Return [x, y] of the center of cell containing provided text 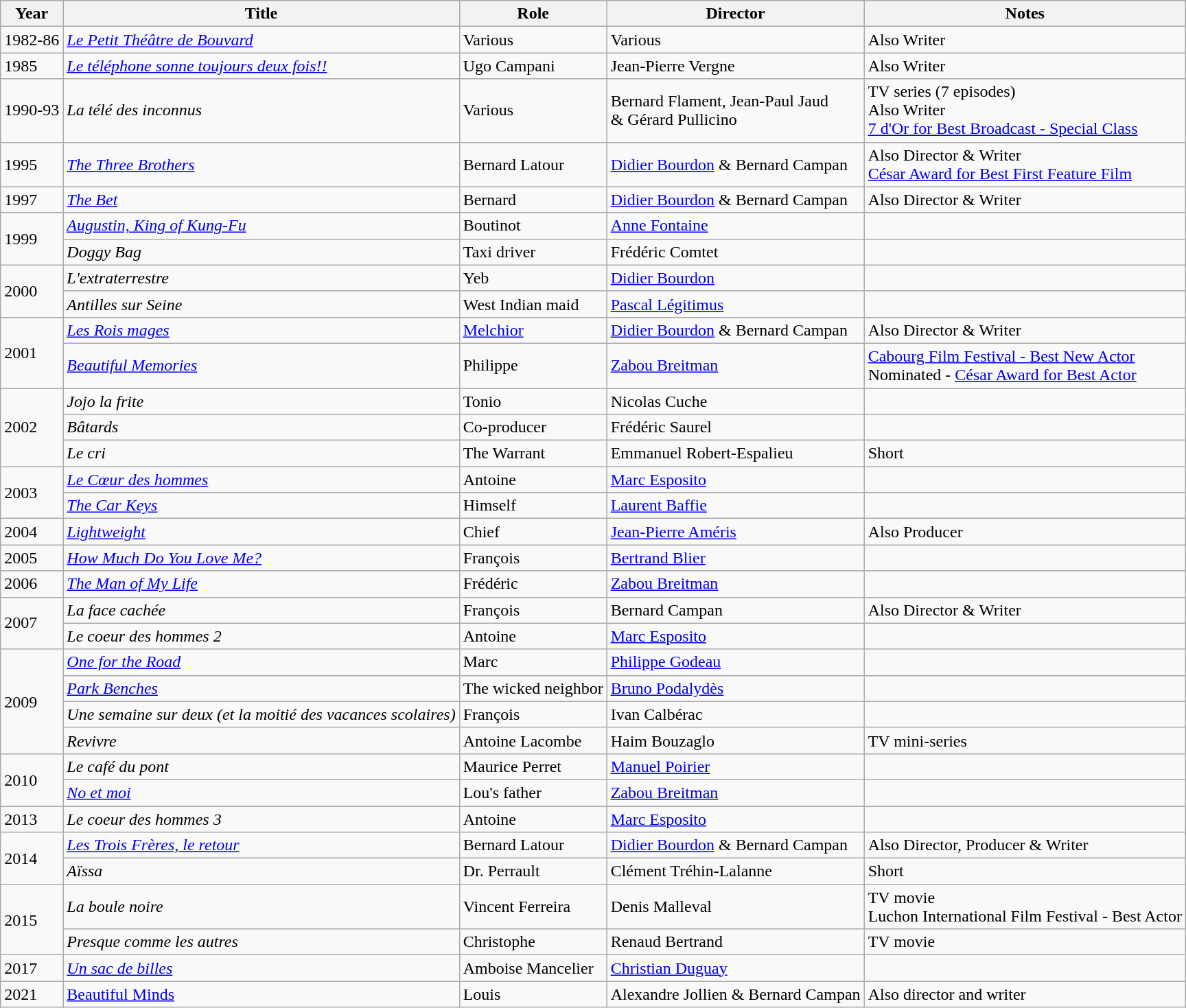
Frédéric Saurel [736, 427]
Notes [1025, 14]
Le cri [261, 454]
Philippe [533, 365]
Also director and writer [1025, 994]
Haim Bouzaglo [736, 740]
Melchior [533, 330]
Chief [533, 532]
2003 [32, 493]
1995 [32, 165]
How Much Do You Love Me? [261, 558]
2006 [32, 584]
The Three Brothers [261, 165]
Christian Duguay [736, 968]
2021 [32, 994]
Ugo Campani [533, 66]
Dr. Perrault [533, 871]
Bernard Flament, Jean-Paul Jaud & Gérard Pullicino [736, 110]
The Car Keys [261, 506]
Une semaine sur deux (et la moitié des vacances scolaires) [261, 714]
Bernard Campan [736, 610]
Yeb [533, 278]
Bertrand Blier [736, 558]
Title [261, 14]
Emmanuel Robert-Espalieu [736, 454]
Maurice Perret [533, 766]
Bâtards [261, 427]
The Bet [261, 200]
Renaud Bertrand [736, 942]
The Man of My Life [261, 584]
No et moi [261, 793]
Frédéric Comtet [736, 252]
TV mini-series [1025, 740]
TV series (7 episodes)Also Writer7 d'Or for Best Broadcast - Special Class [1025, 110]
Also Producer [1025, 532]
La boule noire [261, 907]
1990-93 [32, 110]
Beautiful Minds [261, 994]
Bruno Podalydès [736, 688]
Les Rois mages [261, 330]
Revivre [261, 740]
Frédéric [533, 584]
Doggy Bag [261, 252]
Presque comme les autres [261, 942]
Les Trois Frères, le retour [261, 845]
Jean-Pierre Vergne [736, 66]
2002 [32, 427]
Jojo la frite [261, 401]
Augustin, King of Kung-Fu [261, 226]
West Indian maid [533, 304]
Le coeur des hommes 2 [261, 636]
Also Director, Producer & Writer [1025, 845]
Le téléphone sonne toujours deux fois!! [261, 66]
Laurent Baffie [736, 506]
Christophe [533, 942]
Anne Fontaine [736, 226]
1997 [32, 200]
1982-86 [32, 40]
Le café du pont [261, 766]
Role [533, 14]
Denis Malleval [736, 907]
Taxi driver [533, 252]
Park Benches [261, 688]
Le coeur des hommes 3 [261, 819]
Louis [533, 994]
TV movieLuchon International Film Festival - Best Actor [1025, 907]
2014 [32, 858]
Amboise Mancelier [533, 968]
Jean-Pierre Améris [736, 532]
Boutinot [533, 226]
2015 [32, 919]
Lou's father [533, 793]
Nicolas Cuche [736, 401]
La face cachée [261, 610]
The Warrant [533, 454]
Antoine Lacombe [533, 740]
2004 [32, 532]
Co-producer [533, 427]
Antilles sur Seine [261, 304]
2000 [32, 291]
Bernard [533, 200]
Un sac de billes [261, 968]
Also Director & WriterCésar Award for Best First Feature Film [1025, 165]
Cabourg Film Festival - Best New ActorNominated - César Award for Best Actor [1025, 365]
Alexandre Jollien & Bernard Campan [736, 994]
2009 [32, 701]
L'extraterrestre [261, 278]
Ivan Calbérac [736, 714]
Beautiful Memories [261, 365]
Le Cœur des hommes [261, 480]
Vincent Ferreira [533, 907]
Year [32, 14]
Clément Tréhin-Lalanne [736, 871]
2017 [32, 968]
Manuel Poirier [736, 766]
Didier Bourdon [736, 278]
TV movie [1025, 942]
Tonio [533, 401]
Aïssa [261, 871]
Marc [533, 662]
One for the Road [261, 662]
Lightweight [261, 532]
2013 [32, 819]
Pascal Légitimus [736, 304]
1985 [32, 66]
Himself [533, 506]
The wicked neighbor [533, 688]
Director [736, 14]
2001 [32, 353]
2010 [32, 780]
La télé des inconnus [261, 110]
1999 [32, 239]
Le Petit Théâtre de Bouvard [261, 40]
2007 [32, 623]
Philippe Godeau [736, 662]
2005 [32, 558]
